Locate the cell with the specified text and output its (x, y) center coordinate. 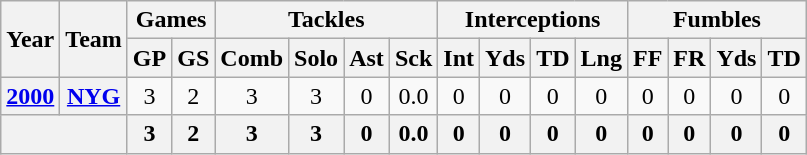
Team (94, 39)
Sck (413, 58)
GP (149, 58)
Lng (601, 58)
FF (647, 58)
Interceptions (533, 20)
Int (459, 58)
2000 (30, 96)
Games (170, 20)
NYG (94, 96)
Ast (367, 58)
Comb (252, 58)
GS (194, 58)
Year (30, 39)
FR (690, 58)
Fumbles (716, 20)
Tackles (326, 20)
Solo (316, 58)
